Find where the given text appears and provide that cell's center as (X, Y) coordinate. 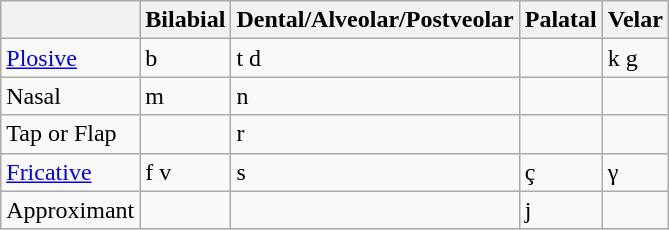
Dental/Alveolar/Postveolar (375, 20)
f v (186, 172)
b (186, 58)
m (186, 96)
Palatal (560, 20)
s (375, 172)
Fricative (70, 172)
Plosive (70, 58)
ç (560, 172)
r (375, 134)
Bilabial (186, 20)
j (560, 210)
Tap or Flap (70, 134)
Approximant (70, 210)
Velar (635, 20)
n (375, 96)
γ (635, 172)
k g (635, 58)
Nasal (70, 96)
t d (375, 58)
